Find where the given text appears and provide that cell's center as [X, Y] coordinate. 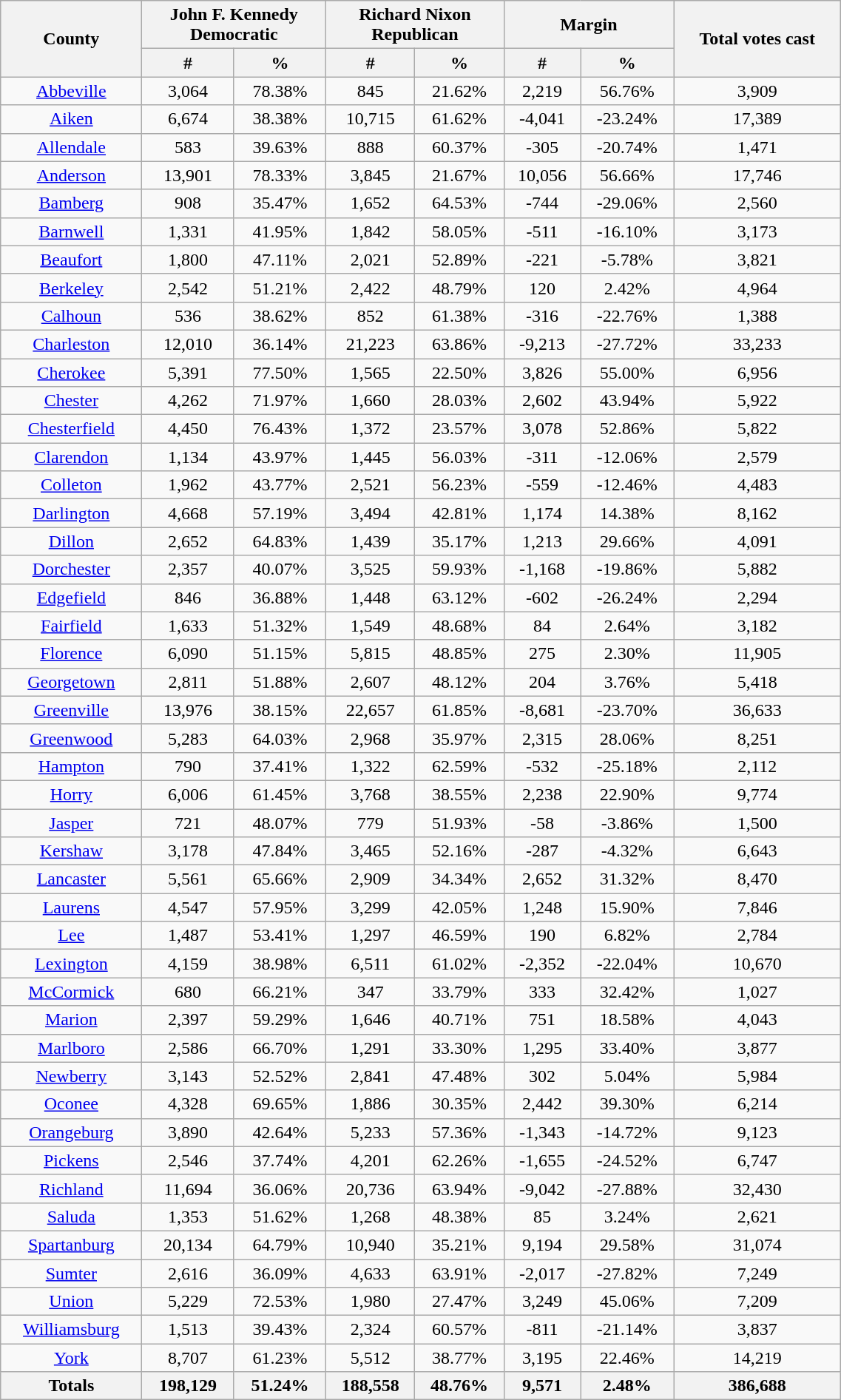
1,248 [542, 907]
61.45% [280, 794]
2,968 [371, 738]
21.67% [459, 175]
9,123 [757, 1132]
56.03% [459, 457]
-23.24% [627, 119]
2,357 [188, 569]
36,633 [757, 710]
Horry [71, 794]
38.15% [280, 710]
2,021 [371, 260]
2,112 [757, 766]
37.41% [280, 766]
61.02% [459, 964]
28.06% [627, 738]
1,800 [188, 260]
5,391 [188, 372]
3,821 [757, 260]
61.23% [280, 1358]
22.50% [459, 372]
Dillon [71, 541]
22,657 [371, 710]
48.07% [280, 823]
29.58% [627, 1245]
-532 [542, 766]
-811 [542, 1330]
30.35% [459, 1104]
3,249 [542, 1302]
333 [542, 992]
4,201 [371, 1160]
1,487 [188, 936]
4,483 [757, 485]
2,560 [757, 203]
63.91% [459, 1273]
1,174 [542, 513]
1,291 [371, 1048]
1,448 [371, 598]
751 [542, 1020]
536 [188, 316]
-9,213 [542, 344]
48.38% [459, 1217]
-27.72% [627, 344]
52.86% [627, 429]
33.79% [459, 992]
-744 [542, 203]
9,571 [542, 1386]
2,442 [542, 1104]
Lexington [71, 964]
5,233 [371, 1132]
1,353 [188, 1217]
3,078 [542, 429]
-559 [542, 485]
3,826 [542, 372]
31,074 [757, 1245]
-2,017 [542, 1273]
1,646 [371, 1020]
78.33% [280, 175]
1,513 [188, 1330]
188,558 [371, 1386]
17,746 [757, 175]
Lee [71, 936]
Chesterfield [71, 429]
2,521 [371, 485]
Anderson [71, 175]
6,747 [757, 1160]
Colleton [71, 485]
57.95% [280, 907]
Barnwell [71, 231]
62.59% [459, 766]
Lancaster [71, 879]
18.58% [627, 1020]
8,707 [188, 1358]
1,633 [188, 626]
Jasper [71, 823]
Orangeburg [71, 1132]
6,006 [188, 794]
43.97% [280, 457]
198,129 [188, 1386]
Union [71, 1302]
63.94% [459, 1188]
2,422 [371, 288]
-3.86% [627, 823]
-311 [542, 457]
3,064 [188, 91]
39.43% [280, 1330]
4,964 [757, 288]
22.90% [627, 794]
58.05% [459, 231]
-19.86% [627, 569]
51.21% [280, 288]
3,173 [757, 231]
2,324 [371, 1330]
40.71% [459, 1020]
Saluda [71, 1217]
1,331 [188, 231]
1,268 [371, 1217]
55.00% [627, 372]
63.86% [459, 344]
10,056 [542, 175]
47.48% [459, 1076]
-316 [542, 316]
21.62% [459, 91]
64.53% [459, 203]
43.77% [280, 485]
35.97% [459, 738]
1,660 [371, 401]
1,445 [371, 457]
51.24% [280, 1386]
680 [188, 992]
13,901 [188, 175]
5,229 [188, 1302]
51.32% [280, 626]
1,213 [542, 541]
38.98% [280, 964]
28.03% [459, 401]
2,546 [188, 1160]
65.66% [280, 879]
39.63% [280, 147]
5,922 [757, 401]
908 [188, 203]
3,845 [371, 175]
5,283 [188, 738]
5,418 [757, 682]
-4,041 [542, 119]
84 [542, 626]
Sumter [71, 1273]
-29.06% [627, 203]
40.07% [280, 569]
2,238 [542, 794]
6,511 [371, 964]
3,195 [542, 1358]
-26.24% [627, 598]
11,694 [188, 1188]
8,470 [757, 879]
Aiken [71, 119]
-22.76% [627, 316]
-305 [542, 147]
3.76% [627, 682]
Edgefield [71, 598]
347 [371, 992]
3,465 [371, 851]
10,715 [371, 119]
69.65% [280, 1104]
5,815 [371, 654]
5,822 [757, 429]
6.82% [627, 936]
Laurens [71, 907]
33.30% [459, 1048]
1,652 [371, 203]
43.94% [627, 401]
-12.06% [627, 457]
35.21% [459, 1245]
48.85% [459, 654]
4,091 [757, 541]
2,909 [371, 879]
4,043 [757, 1020]
McCormick [71, 992]
852 [371, 316]
2,602 [542, 401]
7,249 [757, 1273]
38.62% [280, 316]
64.83% [280, 541]
27.47% [459, 1302]
Dorchester [71, 569]
56.76% [627, 91]
888 [371, 147]
60.57% [459, 1330]
29.66% [627, 541]
790 [188, 766]
-1,343 [542, 1132]
5.04% [627, 1076]
-24.52% [627, 1160]
-2,352 [542, 964]
77.50% [280, 372]
3,837 [757, 1330]
23.57% [459, 429]
3,299 [371, 907]
38.38% [280, 119]
-25.18% [627, 766]
York [71, 1358]
-8,681 [542, 710]
1,388 [757, 316]
1,372 [371, 429]
3,178 [188, 851]
190 [542, 936]
-602 [542, 598]
2,542 [188, 288]
4,547 [188, 907]
7,209 [757, 1302]
6,643 [757, 851]
2,294 [757, 598]
8,162 [757, 513]
5,984 [757, 1076]
3,143 [188, 1076]
Greenville [71, 710]
Richland [71, 1188]
Marion [71, 1020]
Chester [71, 401]
38.55% [459, 794]
3,182 [757, 626]
78.38% [280, 91]
72.53% [280, 1302]
-4.32% [627, 851]
2,315 [542, 738]
3.24% [627, 1217]
Pickens [71, 1160]
33,233 [757, 344]
Berkeley [71, 288]
57.36% [459, 1132]
36.06% [280, 1188]
846 [188, 598]
2,616 [188, 1273]
4,328 [188, 1104]
7,846 [757, 907]
1,439 [371, 541]
32.42% [627, 992]
-221 [542, 260]
34.34% [459, 879]
Total votes cast [757, 38]
11,905 [757, 654]
60.37% [459, 147]
61.38% [459, 316]
3,494 [371, 513]
13,976 [188, 710]
12,010 [188, 344]
59.29% [280, 1020]
51.15% [280, 654]
-9,042 [542, 1188]
1,980 [371, 1302]
-12.46% [627, 485]
8,251 [757, 738]
20,736 [371, 1188]
Georgetown [71, 682]
4,262 [188, 401]
85 [542, 1217]
51.88% [280, 682]
3,768 [371, 794]
47.11% [280, 260]
2.48% [627, 1386]
52.16% [459, 851]
Williamsburg [71, 1330]
3,525 [371, 569]
52.52% [280, 1076]
21,223 [371, 344]
31.32% [627, 879]
6,674 [188, 119]
57.19% [280, 513]
-14.72% [627, 1132]
Darlington [71, 513]
1,549 [371, 626]
-1,655 [542, 1160]
3,909 [757, 91]
48.12% [459, 682]
10,940 [371, 1245]
1,471 [757, 147]
Fairfield [71, 626]
583 [188, 147]
204 [542, 682]
46.59% [459, 936]
Allendale [71, 147]
4,668 [188, 513]
42.64% [280, 1132]
Cherokee [71, 372]
-21.14% [627, 1330]
3,890 [188, 1132]
38.77% [459, 1358]
845 [371, 91]
62.26% [459, 1160]
39.30% [627, 1104]
4,159 [188, 964]
275 [542, 654]
48.68% [459, 626]
63.12% [459, 598]
42.05% [459, 907]
6,214 [757, 1104]
1,886 [371, 1104]
76.43% [280, 429]
Florence [71, 654]
Abbeville [71, 91]
Beaufort [71, 260]
36.14% [280, 344]
3,877 [757, 1048]
-20.74% [627, 147]
Bamberg [71, 203]
1,295 [542, 1048]
64.03% [280, 738]
59.93% [459, 569]
56.66% [627, 175]
2.42% [627, 288]
5,512 [371, 1358]
386,688 [757, 1386]
1,565 [371, 372]
-16.10% [627, 231]
779 [371, 823]
John F. KennedyDemocratic [234, 25]
Marlboro [71, 1048]
48.79% [459, 288]
61.85% [459, 710]
2.30% [627, 654]
302 [542, 1076]
2,841 [371, 1076]
1,134 [188, 457]
6,090 [188, 654]
1,027 [757, 992]
5,561 [188, 879]
-1,168 [542, 569]
2,607 [371, 682]
9,774 [757, 794]
10,670 [757, 964]
17,389 [757, 119]
120 [542, 288]
-511 [542, 231]
-27.88% [627, 1188]
61.62% [459, 119]
35.17% [459, 541]
County [71, 38]
35.47% [280, 203]
15.90% [627, 907]
14.38% [627, 513]
1,500 [757, 823]
2,219 [542, 91]
2,784 [757, 936]
-5.78% [627, 260]
Spartanburg [71, 1245]
51.62% [280, 1217]
Totals [71, 1386]
52.89% [459, 260]
Oconee [71, 1104]
4,450 [188, 429]
Charleston [71, 344]
71.97% [280, 401]
36.09% [280, 1273]
2,579 [757, 457]
22.46% [627, 1358]
2,397 [188, 1020]
2,586 [188, 1048]
48.76% [459, 1386]
Richard NixonRepublican [415, 25]
1,962 [188, 485]
37.74% [280, 1160]
2.64% [627, 626]
1,322 [371, 766]
Greenwood [71, 738]
41.95% [280, 231]
2,621 [757, 1217]
45.06% [627, 1302]
Kershaw [71, 851]
1,297 [371, 936]
56.23% [459, 485]
-287 [542, 851]
Hampton [71, 766]
Newberry [71, 1076]
1,842 [371, 231]
66.21% [280, 992]
4,633 [371, 1273]
Calhoun [71, 316]
-22.04% [627, 964]
51.93% [459, 823]
36.88% [280, 598]
53.41% [280, 936]
33.40% [627, 1048]
32,430 [757, 1188]
-58 [542, 823]
2,811 [188, 682]
20,134 [188, 1245]
47.84% [280, 851]
42.81% [459, 513]
14,219 [757, 1358]
64.79% [280, 1245]
9,194 [542, 1245]
Clarendon [71, 457]
-23.70% [627, 710]
5,882 [757, 569]
721 [188, 823]
Margin [589, 25]
-27.82% [627, 1273]
66.70% [280, 1048]
6,956 [757, 372]
